Scan for the cell matching the given text and deliver its [X, Y] coordinate at center. 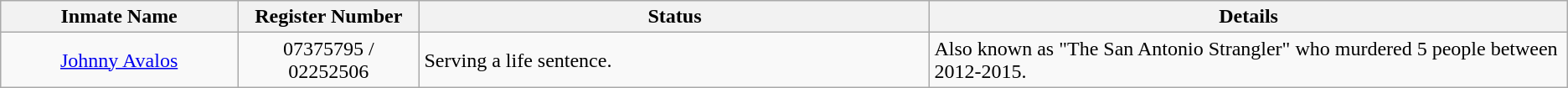
07375795 / 02252506 [328, 60]
Serving a life sentence. [675, 60]
Also known as "The San Antonio Strangler" who murdered 5 people between 2012-2015. [1248, 60]
Inmate Name [119, 17]
Johnny Avalos [119, 60]
Details [1248, 17]
Status [675, 17]
Register Number [328, 17]
